Detect which cell encompasses the target text, then output its (x, y) center coordinate. 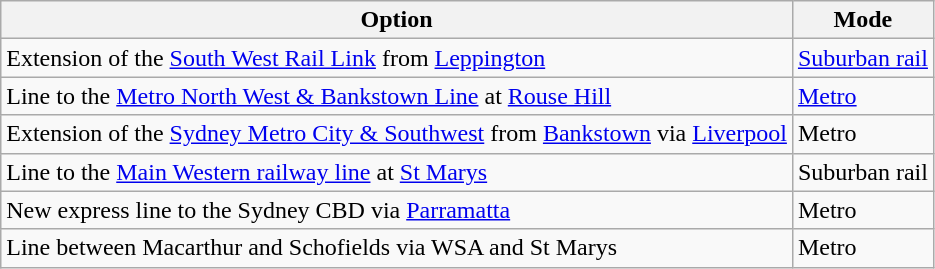
Option (397, 20)
Extension of the South West Rail Link from Leppington (397, 58)
Mode (862, 20)
Line between Macarthur and Schofields via WSA and St Marys (397, 248)
Line to the Metro North West & Bankstown Line at Rouse Hill (397, 96)
Line to the Main Western railway line at St Marys (397, 172)
Extension of the Sydney Metro City & Southwest from Bankstown via Liverpool (397, 134)
New express line to the Sydney CBD via Parramatta (397, 210)
